Output the (x, y) coordinate of the center of the cell containing the given text.  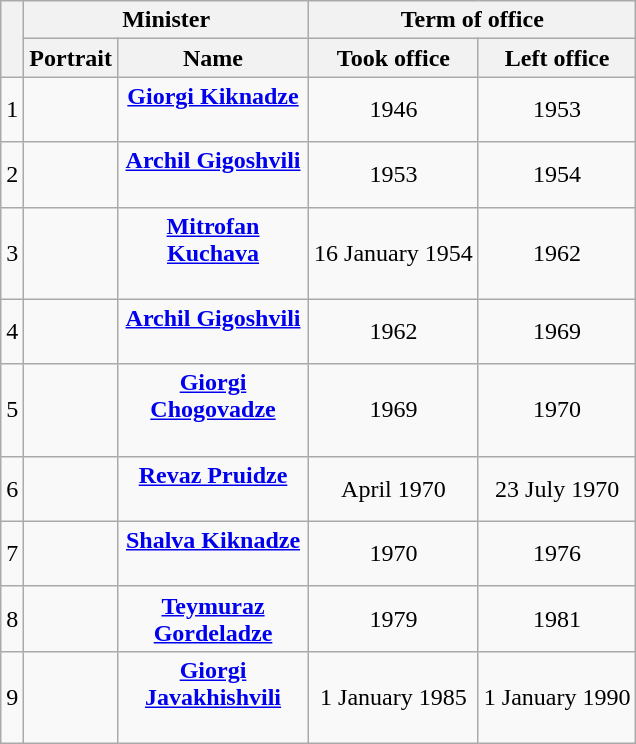
6 (12, 488)
1 (12, 110)
1976 (557, 554)
Minister (166, 20)
Revaz Pruidze (212, 488)
Giorgi Kiknadze (212, 110)
Took office (394, 58)
2 (12, 174)
Giorgi Javakhishvili (212, 697)
1946 (394, 110)
1979 (394, 618)
Teymuraz Gordeladze (212, 618)
Mitrofan Kuchava (212, 253)
7 (12, 554)
1954 (557, 174)
1981 (557, 618)
Giorgi Chogovadze (212, 410)
9 (12, 697)
8 (12, 618)
Shalva Kiknadze (212, 554)
Name (212, 58)
5 (12, 410)
3 (12, 253)
Left office (557, 58)
1 January 1985 (394, 697)
4 (12, 332)
1 January 1990 (557, 697)
16 January 1954 (394, 253)
23 July 1970 (557, 488)
April 1970 (394, 488)
Portrait (71, 58)
Term of office (472, 20)
